From the cell containing the given text, extract its center point as [x, y] coordinate. 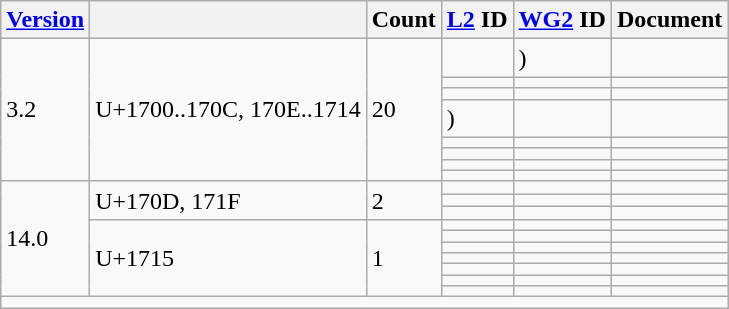
1 [404, 258]
U+170D, 171F [228, 200]
3.2 [46, 110]
20 [404, 110]
Count [404, 20]
Version [46, 20]
14.0 [46, 239]
2 [404, 200]
U+1715 [228, 258]
Document [669, 20]
WG2 ID [562, 20]
U+1700..170C, 170E..1714 [228, 110]
L2 ID [477, 20]
